Determine the (x, y) coordinate at the center of the cell enclosing the given text.  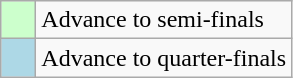
Advance to semi-finals (164, 20)
Advance to quarter-finals (164, 58)
